Determine the (x, y) coordinate at the center of the cell enclosing the given text.  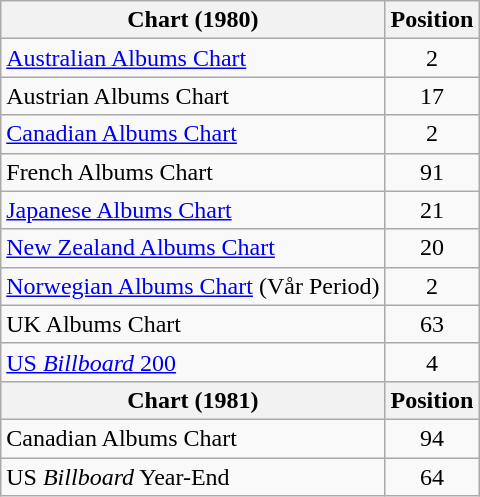
17 (432, 96)
Chart (1981) (193, 400)
Japanese Albums Chart (193, 210)
Austrian Albums Chart (193, 96)
64 (432, 477)
US Billboard 200 (193, 362)
US Billboard Year-End (193, 477)
91 (432, 172)
UK Albums Chart (193, 324)
94 (432, 438)
French Albums Chart (193, 172)
21 (432, 210)
20 (432, 248)
New Zealand Albums Chart (193, 248)
Australian Albums Chart (193, 58)
Chart (1980) (193, 20)
Norwegian Albums Chart (Vår Period) (193, 286)
4 (432, 362)
63 (432, 324)
